Return the [x, y] coordinate for the center point of the cell that contains the specified text.  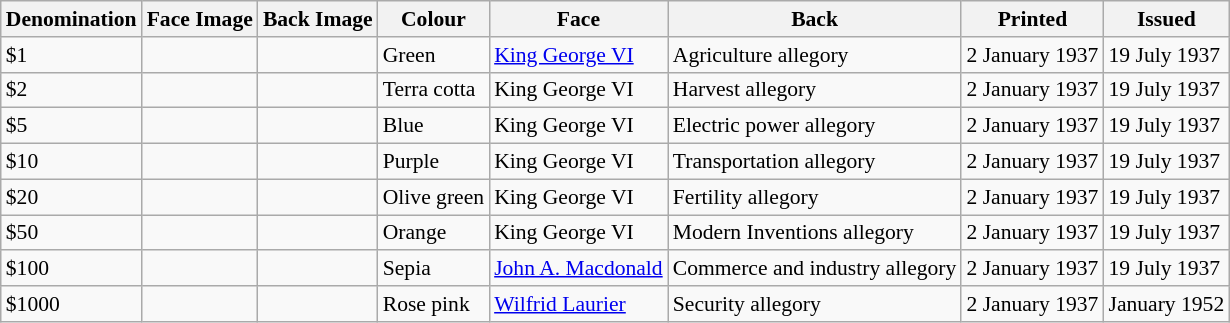
Colour [434, 19]
$1000 [72, 304]
Harvest allegory [815, 90]
Security allegory [815, 304]
Modern Inventions allegory [815, 233]
$1 [72, 55]
Printed [1032, 19]
Green [434, 55]
Face [578, 19]
$10 [72, 162]
January 1952 [1166, 304]
Face Image [200, 19]
Issued [1166, 19]
Denomination [72, 19]
Commerce and industry allegory [815, 269]
$2 [72, 90]
Orange [434, 233]
Rose pink [434, 304]
Blue [434, 126]
Terra cotta [434, 90]
Fertility allegory [815, 197]
$5 [72, 126]
Electric power allegory [815, 126]
$100 [72, 269]
Sepia [434, 269]
Purple [434, 162]
Agriculture allegory [815, 55]
Back Image [318, 19]
Back [815, 19]
$20 [72, 197]
John A. Macdonald [578, 269]
Wilfrid Laurier [578, 304]
Olive green [434, 197]
$50 [72, 233]
Transportation allegory [815, 162]
